Capture the cell that displays the provided text and extract its [x, y] central coordinate. 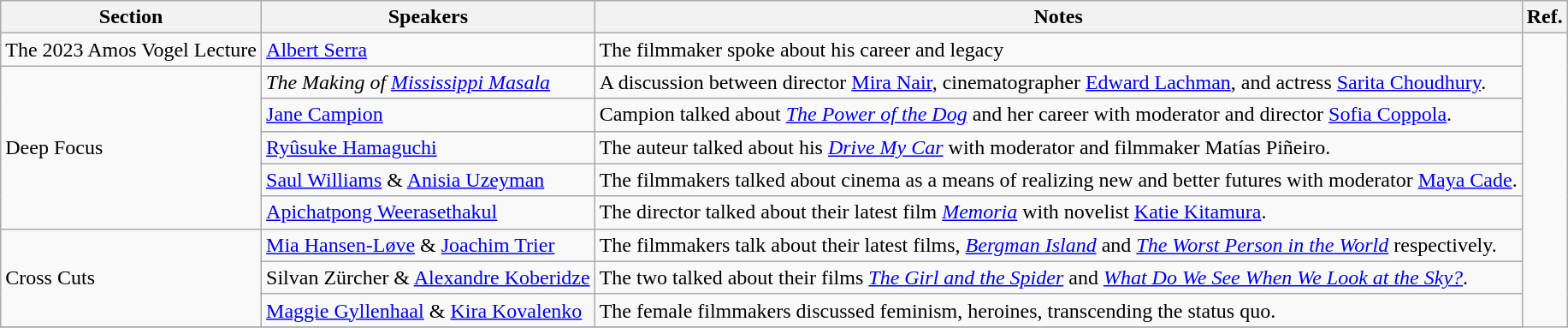
The two talked about their films The Girl and the Spider and What Do We See When We Look at the Sky?. [1058, 277]
Mia Hansen-Løve & Joachim Trier [429, 245]
Ryûsuke Hamaguchi [429, 147]
Deep Focus [132, 147]
Campion talked about The Power of the Dog and her career with moderator and director Sofia Coppola. [1058, 115]
Maggie Gyllenhaal & Kira Kovalenko [429, 310]
The filmmaker spoke about his career and legacy [1058, 50]
The female filmmakers discussed feminism, heroines, transcending the status quo. [1058, 310]
Notes [1058, 17]
Jane Campion [429, 115]
Apichatpong Weerasethakul [429, 212]
Silvan Zürcher & Alexandre Koberidze [429, 277]
Section [132, 17]
Ref. [1545, 17]
The filmmakers talk about their latest films, Bergman Island and The Worst Person in the World respectively. [1058, 245]
A discussion between director Mira Nair, cinematographer Edward Lachman, and actress Sarita Choudhury. [1058, 82]
The filmmakers talked about cinema as a means of realizing new and better futures with moderator Maya Cade. [1058, 180]
The director talked about their latest film Memoria with novelist Katie Kitamura. [1058, 212]
The auteur talked about his Drive My Car with moderator and filmmaker Matías Piñeiro. [1058, 147]
The Making of Mississippi Masala [429, 82]
The 2023 Amos Vogel Lecture [132, 50]
Saul Williams & Anisia Uzeyman [429, 180]
Albert Serra [429, 50]
Cross Cuts [132, 277]
Speakers [429, 17]
